For the text-containing cell, return its midpoint in [x, y] coordinate format. 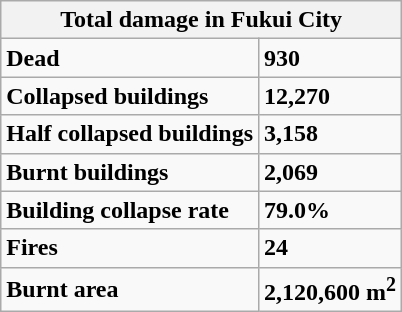
79.0% [330, 210]
Fires [130, 248]
Half collapsed buildings [130, 134]
930 [330, 58]
24 [330, 248]
Burnt buildings [130, 172]
Dead [130, 58]
2,069 [330, 172]
Building collapse rate [130, 210]
Burnt area [130, 290]
Total damage in Fukui City [202, 20]
2,120,600 m2 [330, 290]
3,158 [330, 134]
12,270 [330, 96]
Collapsed buildings [130, 96]
